Find where the given text appears and provide that cell's center as [x, y] coordinate. 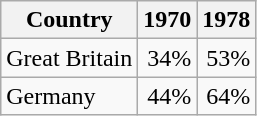
1970 [168, 20]
Germany [70, 96]
1978 [226, 20]
34% [168, 58]
53% [226, 58]
Country [70, 20]
64% [226, 96]
Great Britain [70, 58]
44% [168, 96]
